Capture the cell that displays the provided text and extract its [x, y] central coordinate. 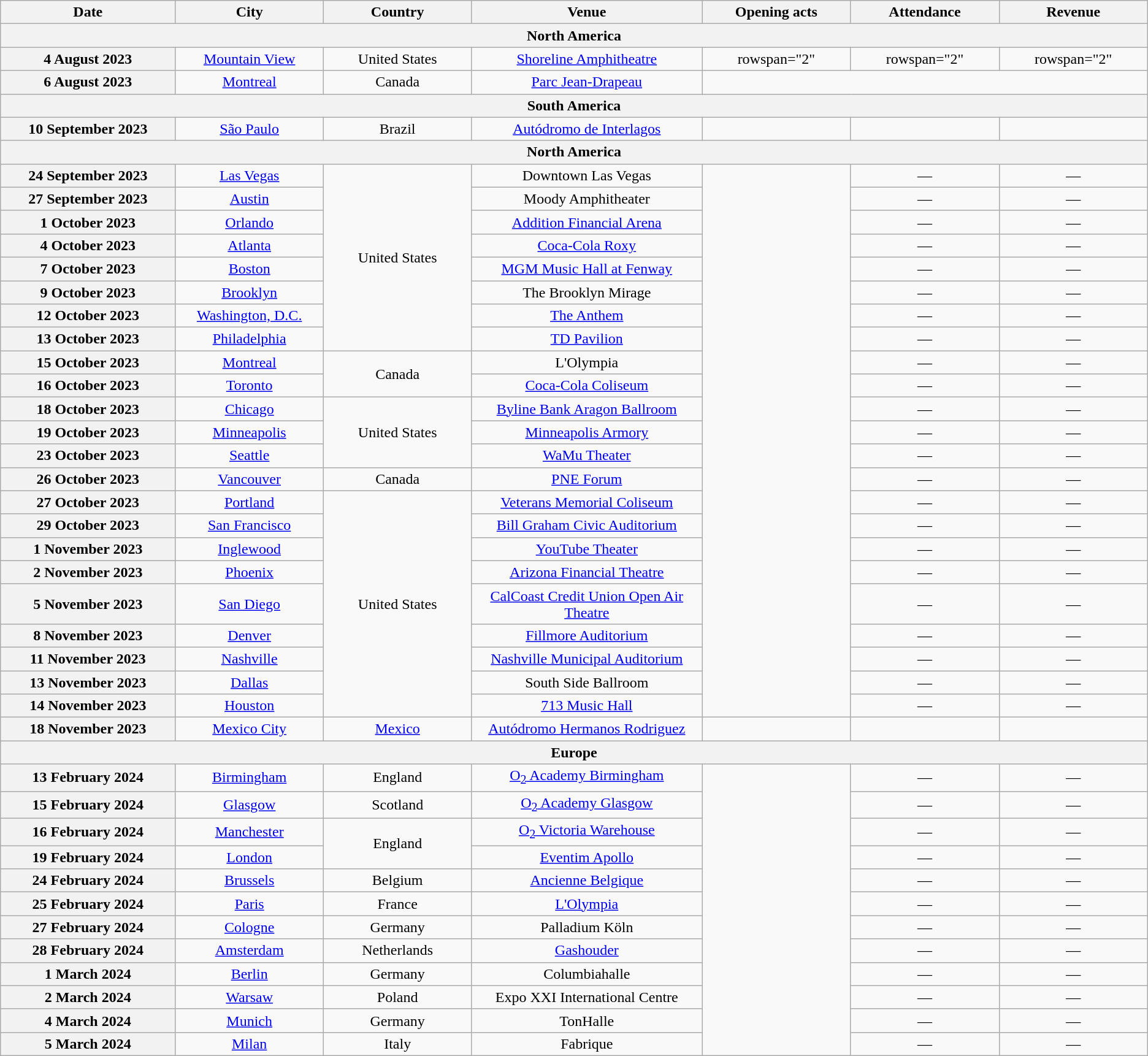
Columbiahalle [587, 974]
9 October 2023 [88, 293]
Toronto [250, 386]
France [397, 904]
Orlando [250, 222]
5 November 2023 [88, 603]
Brussels [250, 881]
Parc Jean-Drapeau [587, 82]
Fabrique [587, 1044]
Vancouver [250, 479]
Country [397, 12]
Autódromo Hermanos Rodriguez [587, 729]
27 September 2023 [88, 199]
Phoenix [250, 572]
YouTube Theater [587, 549]
10 September 2023 [88, 129]
City [250, 12]
Cologne [250, 927]
CalCoast Credit Union Open Air Theatre [587, 603]
Palladium Köln [587, 927]
Attendance [925, 12]
Boston [250, 269]
PNE Forum [587, 479]
Portland [250, 502]
24 February 2024 [88, 881]
Ancienne Belgique [587, 881]
16 February 2024 [88, 832]
Moody Amphitheater [587, 199]
Chicago [250, 409]
Date [88, 12]
O2 Academy Birmingham [587, 778]
19 October 2023 [88, 432]
28 February 2024 [88, 951]
4 October 2023 [88, 245]
The Anthem [587, 316]
18 October 2023 [88, 409]
TonHalle [587, 1020]
Mexico [397, 729]
O2 Victoria Warehouse [587, 832]
Paris [250, 904]
Venue [587, 12]
O2 Academy Glasgow [587, 805]
Birmingham [250, 778]
TD Pavilion [587, 339]
13 November 2023 [88, 683]
Brazil [397, 129]
Revenue [1073, 12]
Mountain View [250, 59]
Glasgow [250, 805]
San Francisco [250, 526]
The Brooklyn Mirage [587, 293]
15 February 2024 [88, 805]
Veterans Memorial Coliseum [587, 502]
1 March 2024 [88, 974]
Atlanta [250, 245]
27 February 2024 [88, 927]
Austin [250, 199]
Eventim Apollo [587, 857]
18 November 2023 [88, 729]
7 October 2023 [88, 269]
15 October 2023 [88, 362]
Washington, D.C. [250, 316]
26 October 2023 [88, 479]
13 October 2023 [88, 339]
4 August 2023 [88, 59]
Italy [397, 1044]
Belgium [397, 881]
Shoreline Amphitheatre [587, 59]
Netherlands [397, 951]
Amsterdam [250, 951]
WaMu Theater [587, 456]
Opening acts [776, 12]
Las Vegas [250, 175]
Fillmore Auditorium [587, 635]
23 October 2023 [88, 456]
San Diego [250, 603]
16 October 2023 [88, 386]
Denver [250, 635]
29 October 2023 [88, 526]
8 November 2023 [88, 635]
14 November 2023 [88, 706]
South Side Ballroom [587, 683]
13 February 2024 [88, 778]
713 Music Hall [587, 706]
Seattle [250, 456]
Brooklyn [250, 293]
São Paulo [250, 129]
Europe [574, 752]
Byline Bank Aragon Ballroom [587, 409]
Nashville [250, 659]
Autódromo de Interlagos [587, 129]
Arizona Financial Theatre [587, 572]
Poland [397, 997]
Downtown Las Vegas [587, 175]
Scotland [397, 805]
Coca-Cola Roxy [587, 245]
Gashouder [587, 951]
MGM Music Hall at Fenway [587, 269]
12 October 2023 [88, 316]
Expo XXI International Centre [587, 997]
Houston [250, 706]
South America [574, 105]
Bill Graham Civic Auditorium [587, 526]
2 March 2024 [88, 997]
4 March 2024 [88, 1020]
Nashville Municipal Auditorium [587, 659]
19 February 2024 [88, 857]
Berlin [250, 974]
11 November 2023 [88, 659]
24 September 2023 [88, 175]
Milan [250, 1044]
2 November 2023 [88, 572]
Philadelphia [250, 339]
Minneapolis [250, 432]
Warsaw [250, 997]
1 November 2023 [88, 549]
Munich [250, 1020]
27 October 2023 [88, 502]
1 October 2023 [88, 222]
Manchester [250, 832]
Inglewood [250, 549]
5 March 2024 [88, 1044]
Coca-Cola Coliseum [587, 386]
London [250, 857]
25 February 2024 [88, 904]
6 August 2023 [88, 82]
Minneapolis Armory [587, 432]
Addition Financial Arena [587, 222]
Mexico City [250, 729]
Dallas [250, 683]
